Return [x, y] of the center of cell containing provided text 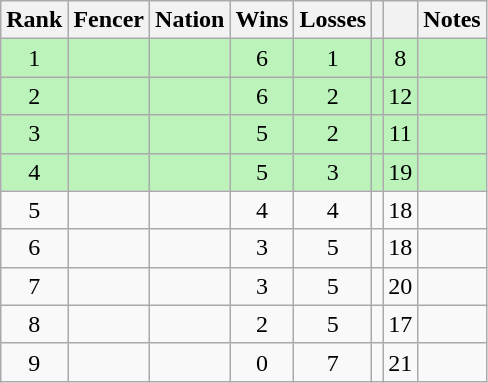
0 [262, 362]
Losses [333, 20]
9 [34, 362]
Rank [34, 20]
Nation [190, 20]
20 [400, 286]
17 [400, 324]
21 [400, 362]
Fencer [109, 20]
12 [400, 96]
11 [400, 134]
Wins [262, 20]
19 [400, 172]
Notes [452, 20]
